Locate the cell with the specified text and output its (x, y) center coordinate. 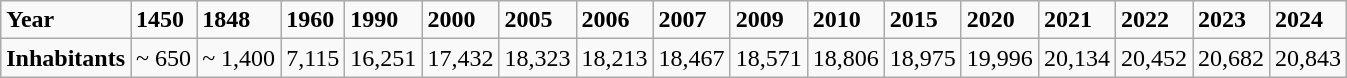
2006 (614, 20)
18,213 (614, 58)
2020 (1000, 20)
2007 (692, 20)
7,115 (313, 58)
20,452 (1154, 58)
2023 (1230, 20)
20,843 (1308, 58)
2022 (1154, 20)
2021 (1076, 20)
17,432 (460, 58)
1960 (313, 20)
18,571 (768, 58)
~ 1,400 (239, 58)
1450 (164, 20)
16,251 (384, 58)
2024 (1308, 20)
18,975 (922, 58)
20,682 (1230, 58)
Year (66, 20)
18,323 (538, 58)
18,467 (692, 58)
~ 650 (164, 58)
1990 (384, 20)
2010 (846, 20)
20,134 (1076, 58)
2009 (768, 20)
19,996 (1000, 58)
2015 (922, 20)
2005 (538, 20)
18,806 (846, 58)
2000 (460, 20)
Inhabitants (66, 58)
1848 (239, 20)
